Return the (X, Y) coordinate for the center point of the cell that contains the specified text.  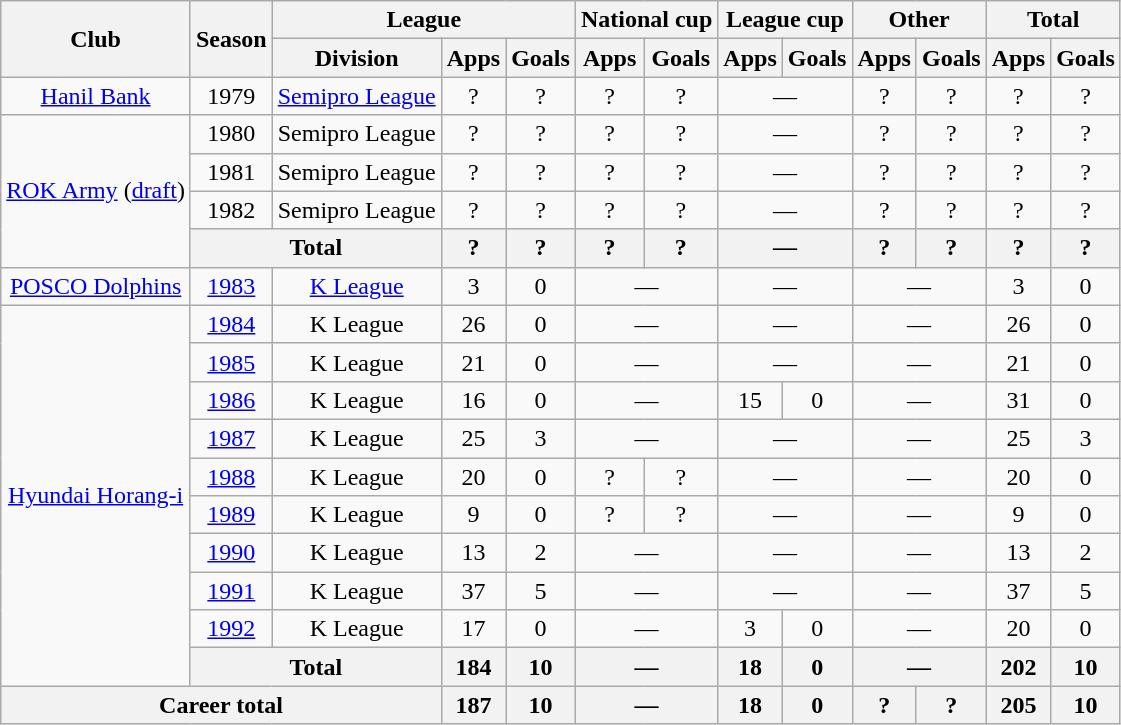
1985 (231, 362)
National cup (646, 20)
Other (919, 20)
15 (750, 400)
1980 (231, 134)
1986 (231, 400)
184 (473, 667)
Season (231, 39)
1992 (231, 629)
POSCO Dolphins (96, 286)
1984 (231, 324)
1987 (231, 438)
17 (473, 629)
16 (473, 400)
1989 (231, 515)
202 (1018, 667)
1979 (231, 96)
League cup (785, 20)
1981 (231, 172)
1991 (231, 591)
187 (473, 705)
1990 (231, 553)
Career total (221, 705)
1988 (231, 477)
Club (96, 39)
Hanil Bank (96, 96)
1982 (231, 210)
1983 (231, 286)
Hyundai Horang-i (96, 496)
League (424, 20)
ROK Army (draft) (96, 191)
31 (1018, 400)
205 (1018, 705)
Division (356, 58)
